Return the [x, y] coordinate for the center point of the cell that contains the specified text.  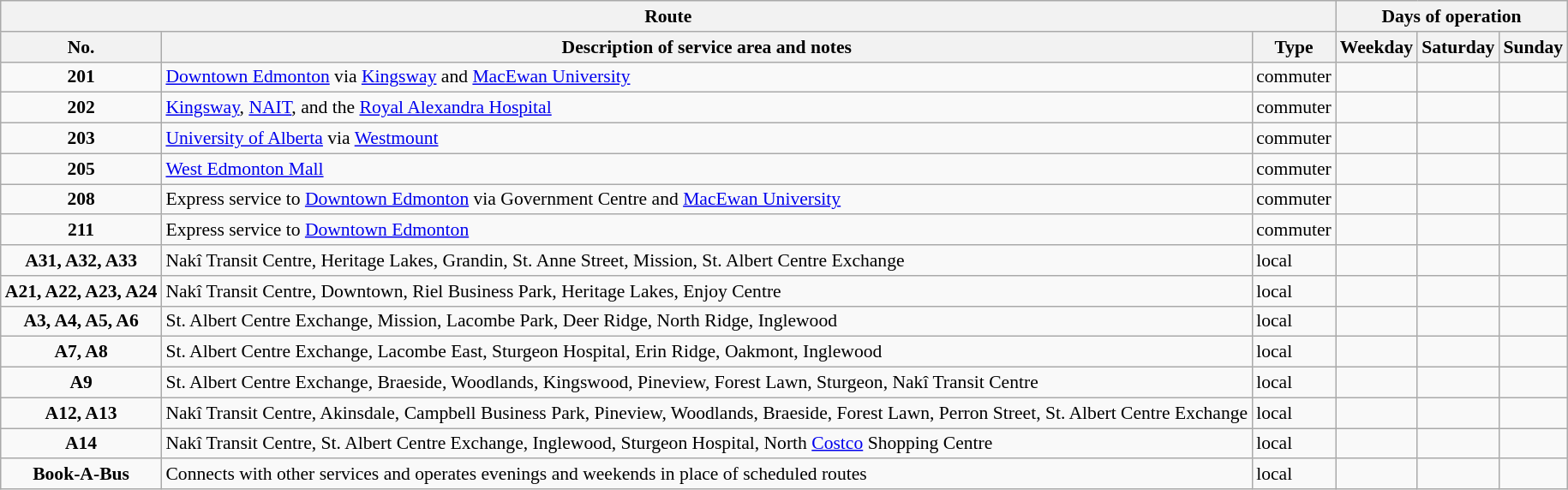
Nakî Transit Centre, Heritage Lakes, Grandin, St. Anne Street, Mission, St. Albert Centre Exchange [706, 260]
Route [668, 16]
Connects with other services and operates evenings and weekends in place of scheduled routes [706, 475]
Express service to Downtown Edmonton via Government Centre and MacEwan University [706, 200]
A12, A13 [81, 413]
A14 [81, 444]
205 [81, 169]
West Edmonton Mall [706, 169]
St. Albert Centre Exchange, Braeside, Woodlands, Kingswood, Pineview, Forest Lawn, Sturgeon, Nakî Transit Centre [706, 383]
201 [81, 77]
A7, A8 [81, 352]
Nakî Transit Centre, Akinsdale, Campbell Business Park, Pineview, Woodlands, Braeside, Forest Lawn, Perron Street, St. Albert Centre Exchange [706, 413]
Kingsway, NAIT, and the Royal Alexandra Hospital [706, 108]
No. [81, 47]
St. Albert Centre Exchange, Mission, Lacombe Park, Deer Ridge, North Ridge, Inglewood [706, 321]
202 [81, 108]
Days of operation [1451, 16]
Express service to Downtown Edmonton [706, 230]
Sunday [1533, 47]
Saturday [1458, 47]
A3, A4, A5, A6 [81, 321]
A31, A32, A33 [81, 260]
208 [81, 200]
Weekday [1376, 47]
Downtown Edmonton via Kingsway and MacEwan University [706, 77]
St. Albert Centre Exchange, Lacombe East, Sturgeon Hospital, Erin Ridge, Oakmont, Inglewood [706, 352]
A9 [81, 383]
Nakî Transit Centre, St. Albert Centre Exchange, Inglewood, Sturgeon Hospital, North Costco Shopping Centre [706, 444]
Type [1294, 47]
Nakî Transit Centre, Downtown, Riel Business Park, Heritage Lakes, Enjoy Centre [706, 291]
Book-A-Bus [81, 475]
Description of service area and notes [706, 47]
211 [81, 230]
University of Alberta via Westmount [706, 139]
203 [81, 139]
A21, A22, A23, A24 [81, 291]
